Search for the cell housing the specified text and yield its (x, y) center coordinate. 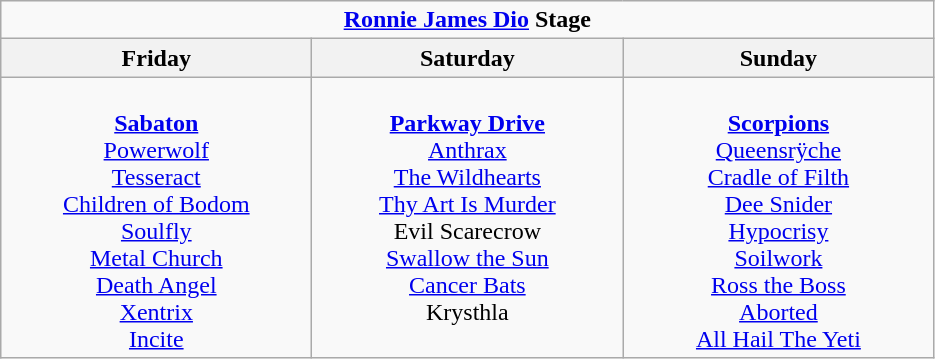
Scorpions Queensrÿche Cradle of Filth Dee Snider Hypocrisy Soilwork Ross the Boss Aborted All Hail The Yeti (778, 218)
Sabaton Powerwolf Tesseract Children of Bodom Soulfly Metal Church Death Angel Xentrix Incite (156, 218)
Sunday (778, 58)
Saturday (468, 58)
Ronnie James Dio Stage (468, 20)
Friday (156, 58)
Parkway Drive Anthrax The Wildhearts Thy Art Is Murder Evil Scarecrow Swallow the Sun Cancer Bats Krysthla (468, 218)
